From the cell containing the given text, extract its center point as [X, Y] coordinate. 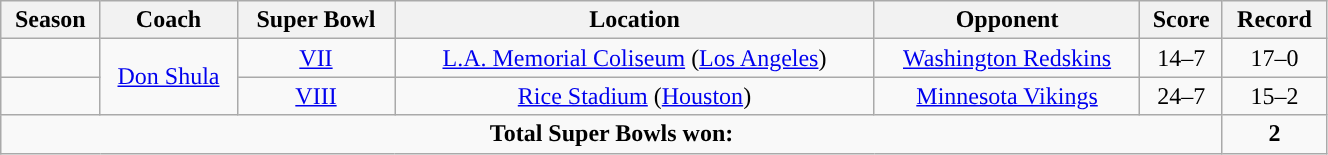
Total Super Bowls won: [612, 134]
2 [1274, 134]
Minnesota Vikings [1007, 96]
VIII [316, 96]
Super Bowl [316, 20]
Opponent [1007, 20]
Score [1181, 20]
Washington Redskins [1007, 58]
Location [634, 20]
Record [1274, 20]
Coach [168, 20]
Don Shula [168, 77]
Season [50, 20]
15–2 [1274, 96]
17–0 [1274, 58]
Rice Stadium (Houston) [634, 96]
L.A. Memorial Coliseum (Los Angeles) [634, 58]
14–7 [1181, 58]
VII [316, 58]
24–7 [1181, 96]
